Return [X, Y] of the center of cell containing provided text 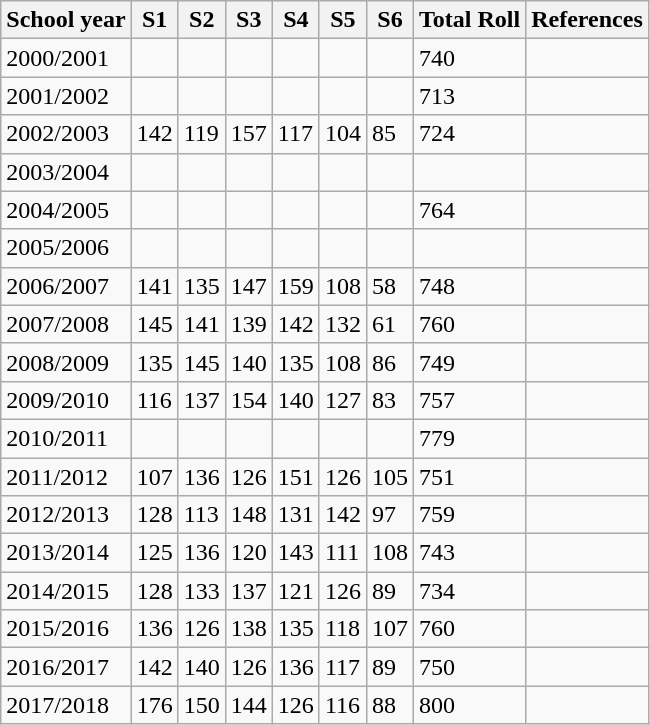
2003/2004 [66, 172]
734 [470, 591]
2005/2006 [66, 248]
144 [248, 705]
147 [248, 286]
159 [296, 286]
154 [248, 400]
133 [202, 591]
127 [342, 400]
S3 [248, 20]
2001/2002 [66, 96]
S6 [390, 20]
143 [296, 553]
750 [470, 667]
S4 [296, 20]
713 [470, 96]
150 [202, 705]
S1 [154, 20]
School year [66, 20]
104 [342, 134]
2017/2018 [66, 705]
759 [470, 515]
S2 [202, 20]
724 [470, 134]
751 [470, 477]
139 [248, 324]
800 [470, 705]
743 [470, 553]
2013/2014 [66, 553]
2004/2005 [66, 210]
2000/2001 [66, 58]
2015/2016 [66, 629]
88 [390, 705]
2008/2009 [66, 362]
S5 [342, 20]
105 [390, 477]
176 [154, 705]
118 [342, 629]
85 [390, 134]
61 [390, 324]
119 [202, 134]
2009/2010 [66, 400]
138 [248, 629]
2011/2012 [66, 477]
58 [390, 286]
131 [296, 515]
Total Roll [470, 20]
757 [470, 400]
111 [342, 553]
151 [296, 477]
749 [470, 362]
2006/2007 [66, 286]
2007/2008 [66, 324]
113 [202, 515]
86 [390, 362]
740 [470, 58]
2002/2003 [66, 134]
125 [154, 553]
120 [248, 553]
97 [390, 515]
References [588, 20]
83 [390, 400]
132 [342, 324]
2014/2015 [66, 591]
2016/2017 [66, 667]
148 [248, 515]
2012/2013 [66, 515]
748 [470, 286]
157 [248, 134]
2010/2011 [66, 438]
121 [296, 591]
779 [470, 438]
764 [470, 210]
